Scan for the cell matching the given text and deliver its [x, y] coordinate at center. 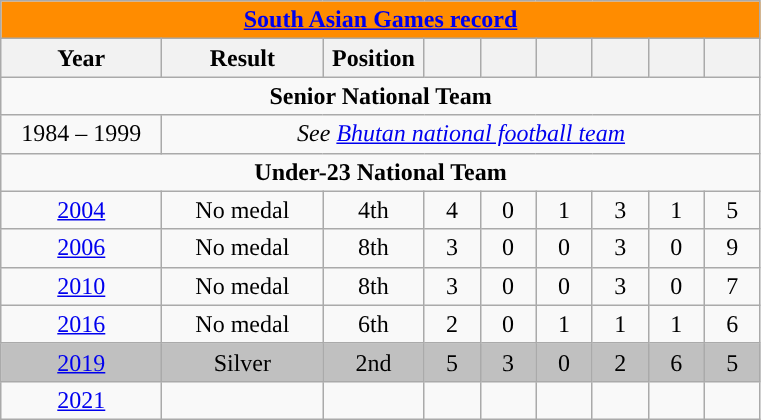
7 [732, 286]
2021 [82, 400]
6th [374, 324]
9 [732, 248]
4th [374, 210]
1984 – 1999 [82, 134]
Silver [242, 362]
Year [82, 58]
2004 [82, 210]
Senior National Team [381, 96]
2006 [82, 248]
2010 [82, 286]
Under-23 National Team [381, 172]
2016 [82, 324]
2nd [374, 362]
4 [452, 210]
Result [242, 58]
South Asian Games record [381, 20]
Position [374, 58]
2019 [82, 362]
See Bhutan national football team [461, 134]
